Output the (x, y) coordinate of the center of the cell containing the given text.  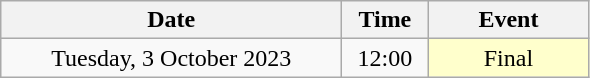
Final (508, 58)
Time (385, 20)
Date (172, 20)
12:00 (385, 58)
Event (508, 20)
Tuesday, 3 October 2023 (172, 58)
